Scan for the cell matching the given text and deliver its (x, y) coordinate at center. 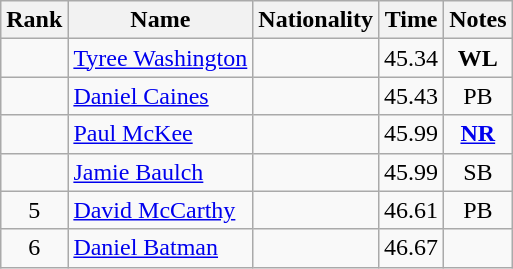
Notes (478, 20)
Jamie Baulch (160, 172)
Daniel Batman (160, 248)
Tyree Washington (160, 58)
NR (478, 134)
SB (478, 172)
Rank (34, 20)
45.43 (412, 96)
5 (34, 210)
Paul McKee (160, 134)
6 (34, 248)
46.61 (412, 210)
WL (478, 58)
46.67 (412, 248)
David McCarthy (160, 210)
45.34 (412, 58)
Nationality (316, 20)
Time (412, 20)
Daniel Caines (160, 96)
Name (160, 20)
